From the cell containing the given text, extract its center point as [X, Y] coordinate. 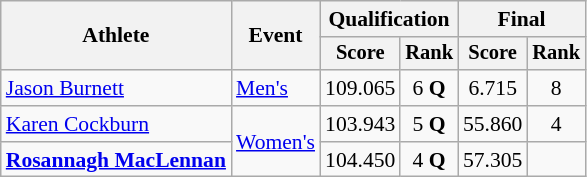
55.860 [492, 124]
Jason Burnett [116, 88]
103.943 [360, 124]
6 Q [429, 88]
Athlete [116, 36]
Event [276, 36]
5 Q [429, 124]
109.065 [360, 88]
Men's [276, 88]
8 [556, 88]
6.715 [492, 88]
Final [522, 19]
Qualification [389, 19]
4 [556, 124]
Women's [276, 142]
Karen Cockburn [116, 124]
